Pinpoint the cell where the given text exists, returning its (x, y) midpoint coordinate. 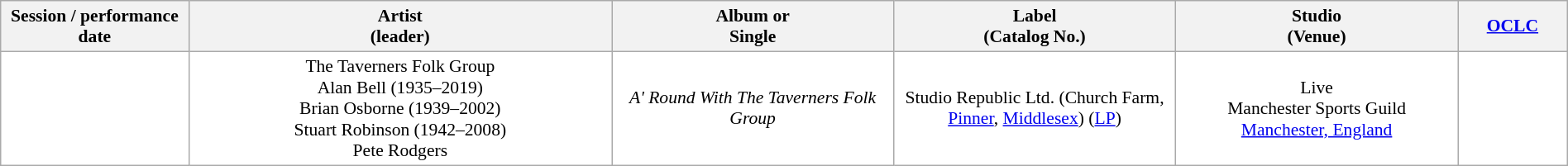
Artist(leader) (400, 26)
Label(Catalog No.) (1035, 26)
OCLC (1513, 26)
Studio(Venue) (1317, 26)
A' Round With The Taverners Folk Group (753, 108)
Studio Republic Ltd. (Church Farm, Pinner, Middlesex) (LP) (1035, 108)
Session / performancedate (94, 26)
The Taverners Folk GroupAlan Bell (1935–2019)Brian Osborne (1939–2002)Stuart Robinson (1942–2008)Pete Rodgers (400, 108)
Album orSingle (753, 26)
LiveManchester Sports GuildManchester, England (1317, 108)
